Find where the given text appears and provide that cell's center as (X, Y) coordinate. 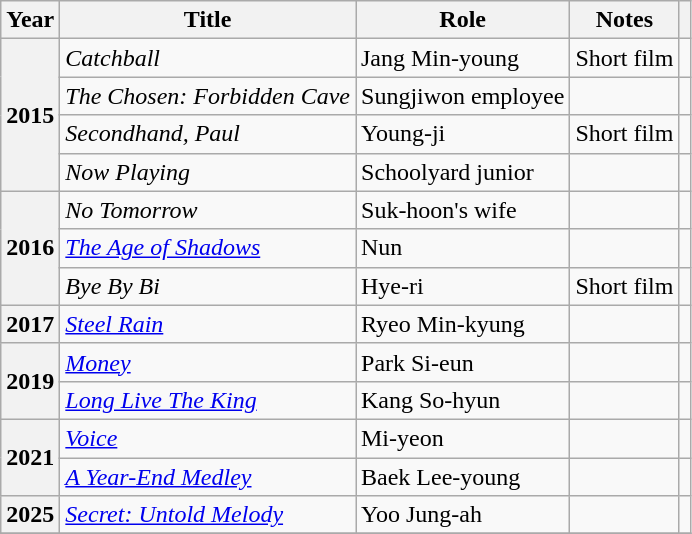
No Tomorrow (208, 210)
Kang So-hyun (463, 400)
Notes (624, 20)
Jang Min-young (463, 58)
Secret: Untold Melody (208, 515)
The Chosen: Forbidden Cave (208, 96)
Suk-hoon's wife (463, 210)
Mi-yeon (463, 438)
Role (463, 20)
2019 (30, 381)
Voice (208, 438)
A Year-End Medley (208, 477)
Title (208, 20)
Ryeo Min-kyung (463, 324)
Yoo Jung-ah (463, 515)
The Age of Shadows (208, 248)
Money (208, 362)
Park Si-eun (463, 362)
Nun (463, 248)
Long Live The King (208, 400)
Bye By Bi (208, 286)
Secondhand, Paul (208, 134)
Now Playing (208, 172)
2021 (30, 457)
Sungjiwon employee (463, 96)
2016 (30, 248)
Young-ji (463, 134)
Catchball (208, 58)
2017 (30, 324)
Baek Lee-young (463, 477)
Year (30, 20)
Hye-ri (463, 286)
2025 (30, 515)
Schoolyard junior (463, 172)
Steel Rain (208, 324)
2015 (30, 115)
